Locate the cell with the specified text and output its [X, Y] center coordinate. 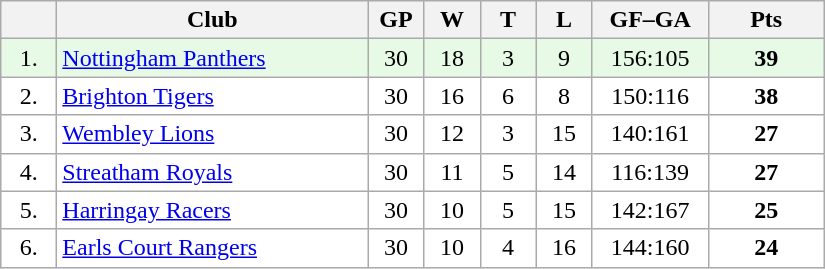
L [564, 20]
14 [564, 172]
11 [452, 172]
2. [29, 96]
GP [396, 20]
Pts [766, 20]
GF–GA [650, 20]
116:139 [650, 172]
Streatham Royals [212, 172]
Earls Court Rangers [212, 248]
156:105 [650, 58]
Harringay Racers [212, 210]
Club [212, 20]
144:160 [650, 248]
W [452, 20]
9 [564, 58]
38 [766, 96]
25 [766, 210]
12 [452, 134]
Brighton Tigers [212, 96]
140:161 [650, 134]
Wembley Lions [212, 134]
3. [29, 134]
6. [29, 248]
150:116 [650, 96]
39 [766, 58]
18 [452, 58]
5. [29, 210]
Nottingham Panthers [212, 58]
4. [29, 172]
T [508, 20]
24 [766, 248]
8 [564, 96]
6 [508, 96]
1. [29, 58]
4 [508, 248]
142:167 [650, 210]
